From the cell containing the given text, extract its center point as (x, y) coordinate. 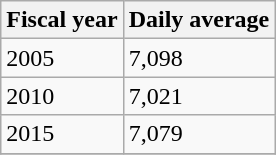
7,098 (199, 58)
7,079 (199, 134)
Fiscal year (62, 20)
Daily average (199, 20)
7,021 (199, 96)
2010 (62, 96)
2005 (62, 58)
2015 (62, 134)
